Search for the cell housing the specified text and yield its (X, Y) center coordinate. 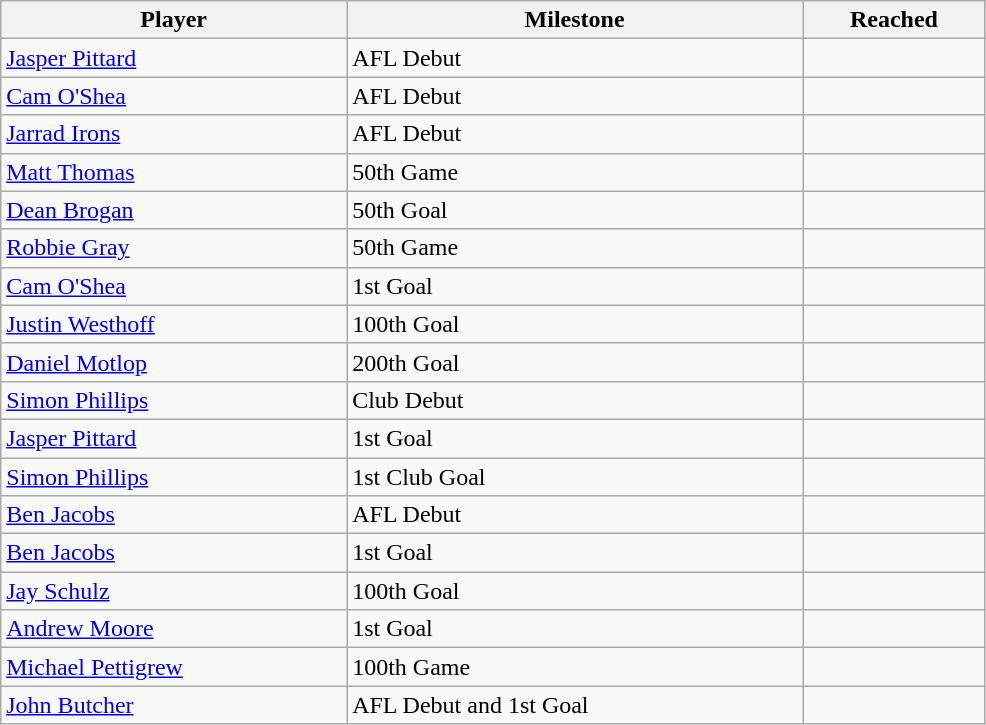
Justin Westhoff (174, 324)
Daniel Motlop (174, 362)
Andrew Moore (174, 629)
Milestone (575, 20)
AFL Debut and 1st Goal (575, 705)
50th Goal (575, 210)
Michael Pettigrew (174, 667)
Jay Schulz (174, 591)
Reached (894, 20)
Jarrad Irons (174, 134)
Player (174, 20)
Matt Thomas (174, 172)
Dean Brogan (174, 210)
Robbie Gray (174, 248)
1st Club Goal (575, 477)
John Butcher (174, 705)
200th Goal (575, 362)
Club Debut (575, 400)
100th Game (575, 667)
